Output the [X, Y] coordinate of the center of the cell containing the given text.  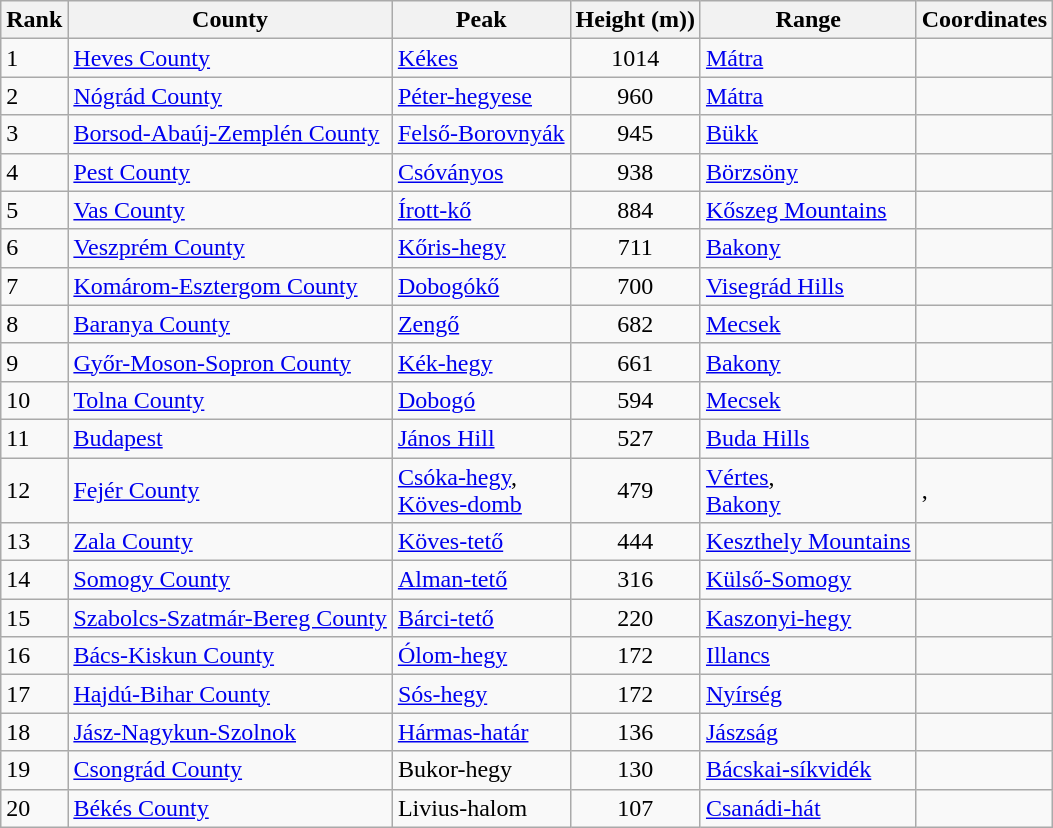
Kaszonyi-hegy [808, 618]
Borsod-Abaúj-Zemplén County [230, 134]
Hajdú-Bihar County [230, 694]
107 [635, 808]
479 [635, 490]
Bukor-hegy [481, 770]
Ólom-hegy [481, 656]
Tolna County [230, 400]
Komárom-Esztergom County [230, 286]
Jászság [808, 732]
Coordinates [984, 20]
Jász-Nagykun-Szolnok [230, 732]
444 [635, 542]
Dobogókő [481, 286]
527 [635, 438]
Zala County [230, 542]
Csanádi-hát [808, 808]
Sós-hegy [481, 694]
13 [34, 542]
Pest County [230, 172]
Illancs [808, 656]
12 [34, 490]
Vas County [230, 210]
20 [34, 808]
Bárci-tető [481, 618]
Rank [34, 20]
Kőszeg Mountains [808, 210]
Győr-Moson-Sopron County [230, 362]
Békés County [230, 808]
Kőris-hegy [481, 248]
Livius-halom [481, 808]
136 [635, 732]
130 [635, 770]
11 [34, 438]
Somogy County [230, 580]
Alman-tető [481, 580]
Szabolcs-Szatmár-Bereg County [230, 618]
Dobogó [481, 400]
János Hill [481, 438]
County [230, 20]
Height (m)) [635, 20]
945 [635, 134]
661 [635, 362]
10 [34, 400]
938 [635, 172]
Nógrád County [230, 96]
Bács-Kiskun County [230, 656]
Vértes, Bakony [808, 490]
Börzsöny [808, 172]
Veszprém County [230, 248]
6 [34, 248]
18 [34, 732]
316 [635, 580]
Nyírség [808, 694]
1 [34, 58]
4 [34, 172]
8 [34, 324]
Buda Hills [808, 438]
Heves County [230, 58]
594 [635, 400]
Bácskai-síkvidék [808, 770]
Írott-kő [481, 210]
Budapest [230, 438]
14 [34, 580]
Zengő [481, 324]
, [984, 490]
3 [34, 134]
15 [34, 618]
16 [34, 656]
Peak [481, 20]
Csóványos [481, 172]
Fejér County [230, 490]
Csóka-hegy, Köves-domb [481, 490]
19 [34, 770]
Keszthely Mountains [808, 542]
7 [34, 286]
884 [635, 210]
Köves-tető [481, 542]
960 [635, 96]
2 [34, 96]
700 [635, 286]
Külső-Somogy [808, 580]
Felső-Borovnyák [481, 134]
682 [635, 324]
Kékes [481, 58]
Range [808, 20]
711 [635, 248]
9 [34, 362]
Visegrád Hills [808, 286]
Péter-hegyese [481, 96]
Baranya County [230, 324]
1014 [635, 58]
5 [34, 210]
17 [34, 694]
Bükk [808, 134]
Kék-hegy [481, 362]
220 [635, 618]
Csongrád County [230, 770]
Hármas-határ [481, 732]
